Detect which cell encompasses the target text, then output its [x, y] center coordinate. 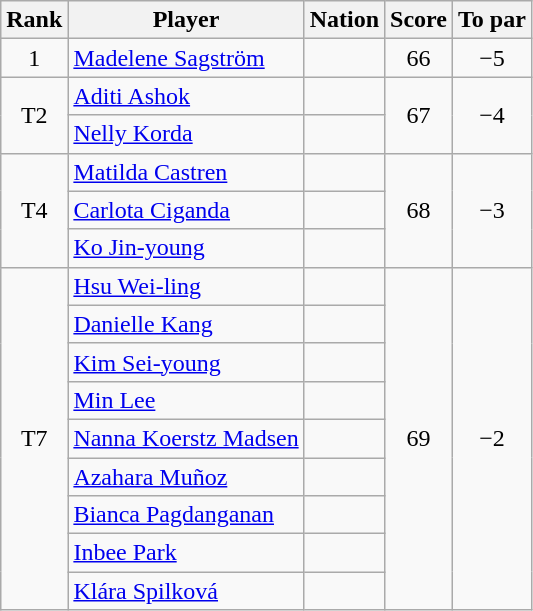
Hsu Wei-ling [186, 286]
−4 [492, 115]
Score [419, 20]
Nanna Koerstz Madsen [186, 438]
Ko Jin-young [186, 248]
Min Lee [186, 400]
Bianca Pagdanganan [186, 515]
T2 [34, 115]
67 [419, 115]
68 [419, 210]
1 [34, 58]
T4 [34, 210]
Klára Spilková [186, 591]
Matilda Castren [186, 172]
Nelly Korda [186, 134]
69 [419, 438]
Azahara Muñoz [186, 477]
To par [492, 20]
Aditi Ashok [186, 96]
−5 [492, 58]
T7 [34, 438]
Madelene Sagström [186, 58]
Danielle Kang [186, 324]
Carlota Ciganda [186, 210]
66 [419, 58]
Inbee Park [186, 553]
−3 [492, 210]
Player [186, 20]
Kim Sei-young [186, 362]
Rank [34, 20]
Nation [344, 20]
−2 [492, 438]
